Find where the given text appears and provide that cell's center as (x, y) coordinate. 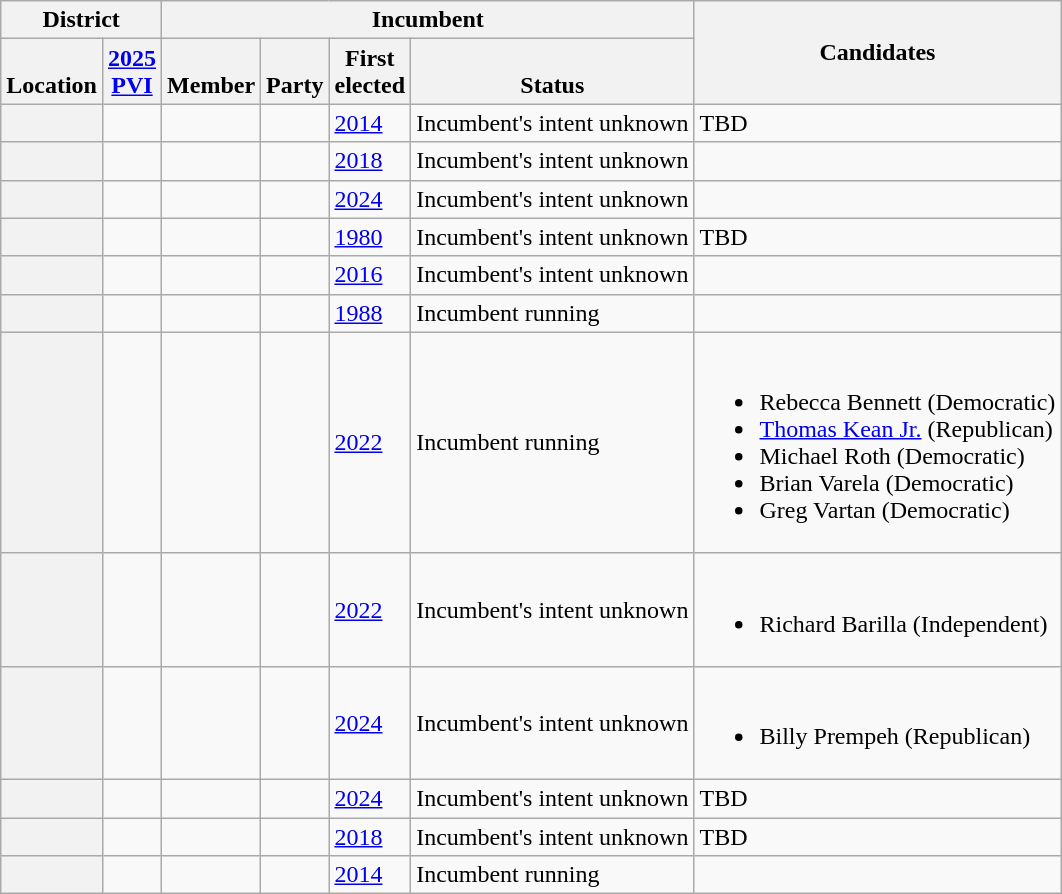
Location (52, 72)
Billy Prempeh (Republican) (878, 722)
1988 (370, 313)
2016 (370, 275)
Status (552, 72)
Richard Barilla (Independent) (878, 610)
Party (295, 72)
Candidates (878, 52)
2025PVI (132, 72)
1980 (370, 237)
Member (212, 72)
Incumbent (428, 20)
District (82, 20)
Firstelected (370, 72)
Rebecca Bennett (Democratic)Thomas Kean Jr. (Republican)Michael Roth (Democratic)Brian Varela (Democratic)Greg Vartan (Democratic) (878, 442)
